Return [X, Y] of the center of cell containing provided text 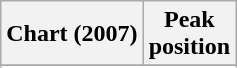
Chart (2007) [72, 34]
Peak position [189, 34]
